Identify which cell holds the provided text, then report its [X, Y] central coordinate. 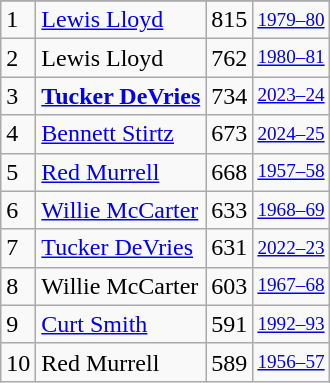
631 [230, 248]
1980–81 [291, 58]
8 [18, 286]
603 [230, 286]
1 [18, 20]
2023–24 [291, 96]
1979–80 [291, 20]
734 [230, 96]
10 [18, 362]
Bennett Stirtz [121, 134]
9 [18, 324]
591 [230, 324]
633 [230, 210]
2024–25 [291, 134]
3 [18, 96]
1967–68 [291, 286]
2022–23 [291, 248]
1956–57 [291, 362]
2 [18, 58]
589 [230, 362]
7 [18, 248]
5 [18, 172]
668 [230, 172]
6 [18, 210]
1992–93 [291, 324]
762 [230, 58]
Curt Smith [121, 324]
1957–58 [291, 172]
815 [230, 20]
1968–69 [291, 210]
4 [18, 134]
673 [230, 134]
